Search for the cell housing the specified text and yield its [x, y] center coordinate. 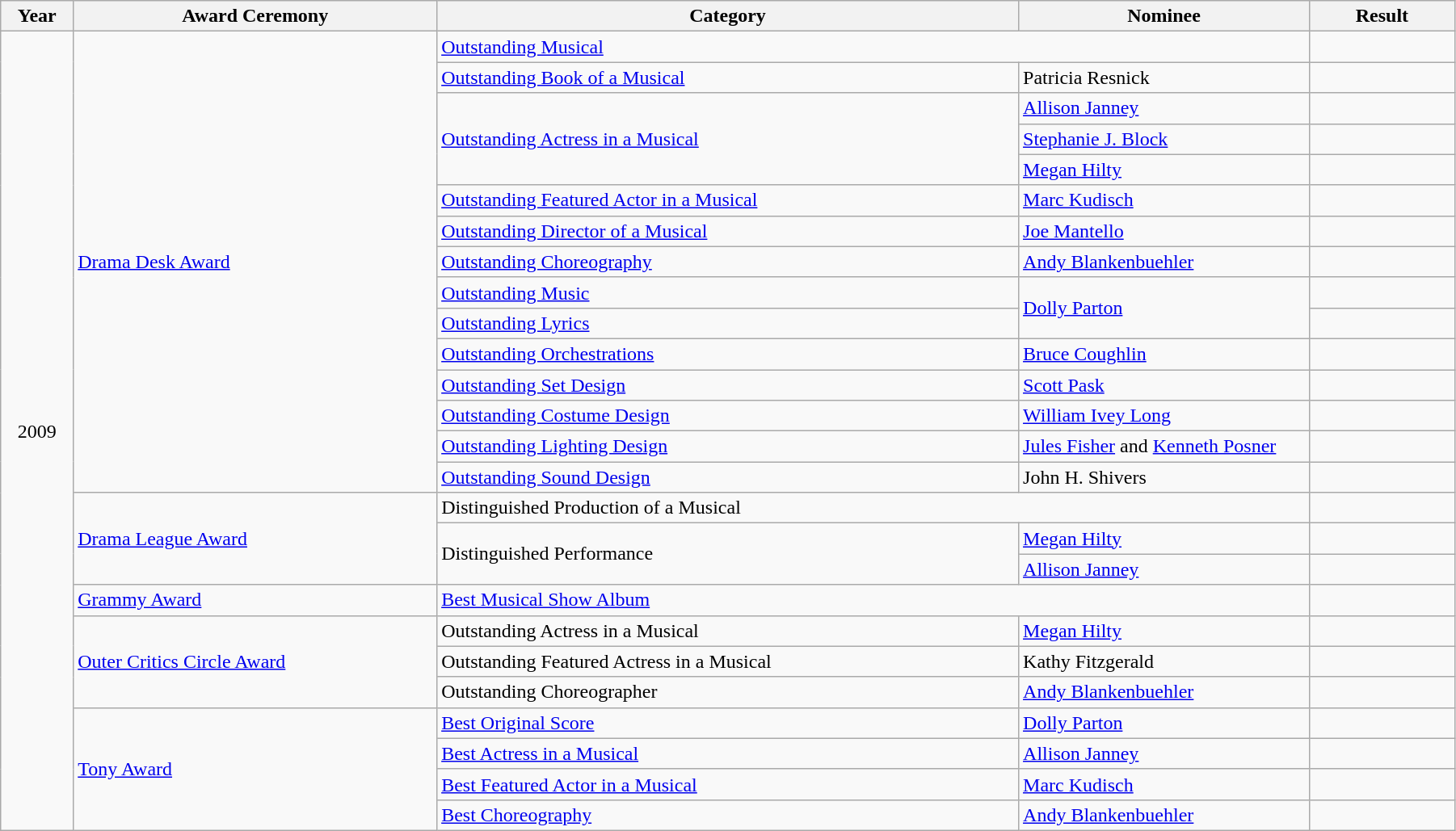
Result [1382, 16]
Outstanding Lyrics [728, 323]
Best Original Score [728, 723]
Best Choreography [728, 815]
Outstanding Sound Design [728, 477]
Kathy Fitzgerald [1164, 661]
Drama League Award [255, 539]
Patricia Resnick [1164, 78]
Category [728, 16]
John H. Shivers [1164, 477]
William Ivey Long [1164, 416]
Outstanding Book of a Musical [728, 78]
Year [37, 16]
Tony Award [255, 769]
Scott Pask [1164, 385]
Outstanding Choreography [728, 262]
Outstanding Choreographer [728, 692]
Joe Mantello [1164, 231]
Outstanding Costume Design [728, 416]
Jules Fisher and Kenneth Posner [1164, 447]
Outstanding Orchestrations [728, 354]
Outstanding Music [728, 292]
Outstanding Musical [873, 47]
Drama Desk Award [255, 262]
Outstanding Director of a Musical [728, 231]
Best Musical Show Album [873, 600]
Outer Critics Circle Award [255, 661]
Distinguished Production of a Musical [873, 508]
2009 [37, 431]
Grammy Award [255, 600]
Award Ceremony [255, 16]
Nominee [1164, 16]
Outstanding Featured Actor in a Musical [728, 200]
Outstanding Featured Actress in a Musical [728, 661]
Outstanding Lighting Design [728, 447]
Best Actress in a Musical [728, 753]
Best Featured Actor in a Musical [728, 784]
Distinguished Performance [728, 554]
Outstanding Set Design [728, 385]
Bruce Coughlin [1164, 354]
Stephanie J. Block [1164, 139]
